Detect which cell encompasses the target text, then output its (X, Y) center coordinate. 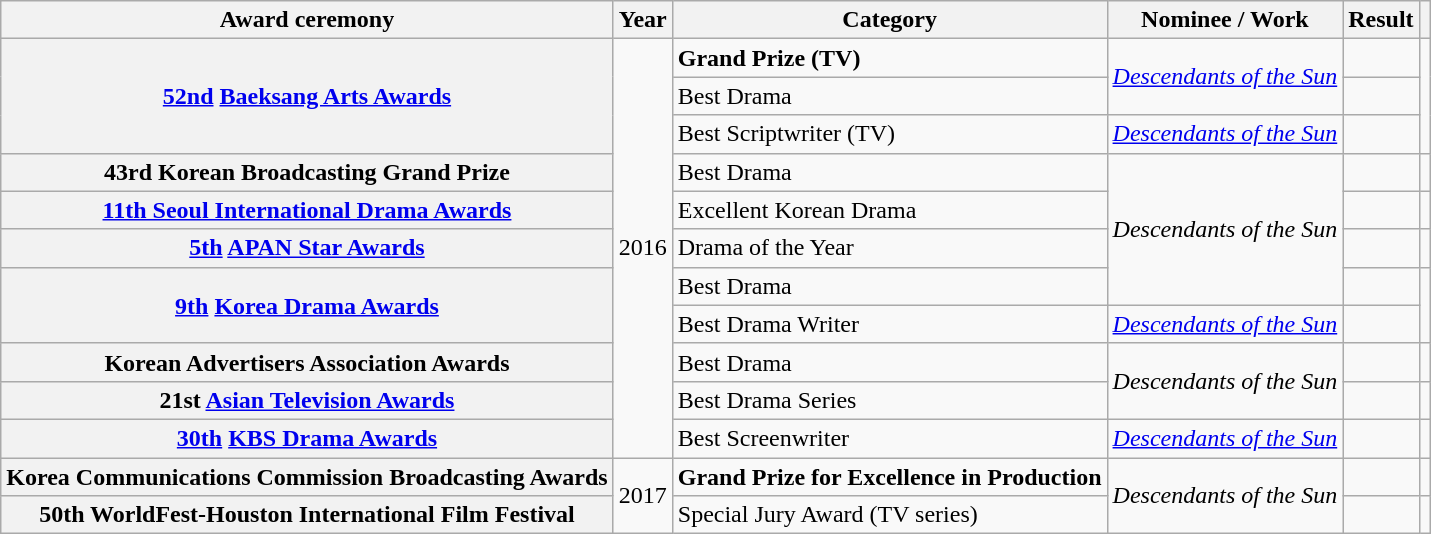
21st Asian Television Awards (307, 400)
Award ceremony (307, 20)
2016 (642, 248)
Special Jury Award (TV series) (890, 515)
50th WorldFest-Houston International Film Festival (307, 515)
9th Korea Drama Awards (307, 305)
Drama of the Year (890, 248)
30th KBS Drama Awards (307, 438)
Best Screenwriter (890, 438)
Result (1381, 20)
Korean Advertisers Association Awards (307, 362)
Excellent Korean Drama (890, 210)
Year (642, 20)
Korea Communications Commission Broadcasting Awards (307, 477)
Grand Prize (TV) (890, 58)
5th APAN Star Awards (307, 248)
52nd Baeksang Arts Awards (307, 96)
2017 (642, 496)
11th Seoul International Drama Awards (307, 210)
Best Scriptwriter (TV) (890, 134)
Nominee / Work (1225, 20)
Best Drama Writer (890, 324)
43rd Korean Broadcasting Grand Prize (307, 172)
Category (890, 20)
Best Drama Series (890, 400)
Grand Prize for Excellence in Production (890, 477)
